For the text-containing cell, return its midpoint in (X, Y) coordinate format. 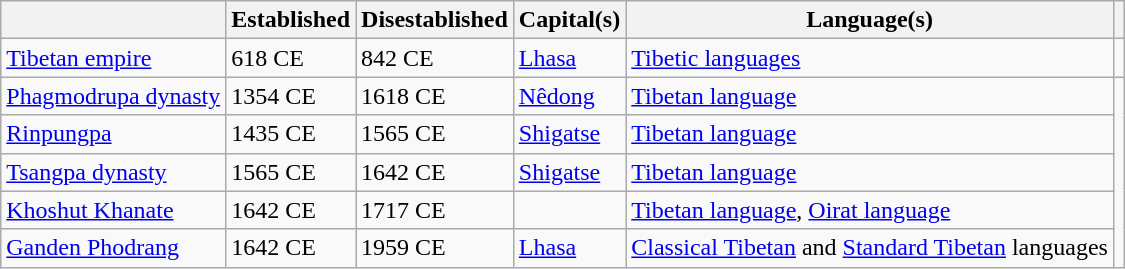
Tsangpa dynasty (114, 172)
Disestablished (435, 20)
1959 CE (435, 248)
Language(s) (870, 20)
Established (291, 20)
1618 CE (435, 96)
Tibetic languages (870, 58)
Classical Tibetan and Standard Tibetan languages (870, 248)
Tibetan language, Oirat language (870, 210)
842 CE (435, 58)
1717 CE (435, 210)
Ganden Phodrang (114, 248)
Rinpungpa (114, 134)
Tibetan empire (114, 58)
Phagmodrupa dynasty (114, 96)
1435 CE (291, 134)
618 CE (291, 58)
Khoshut Khanate (114, 210)
1354 CE (291, 96)
Nêdong (569, 96)
Capital(s) (569, 20)
